Extract the [x, y] coordinate from the center of the cell holding the provided text.  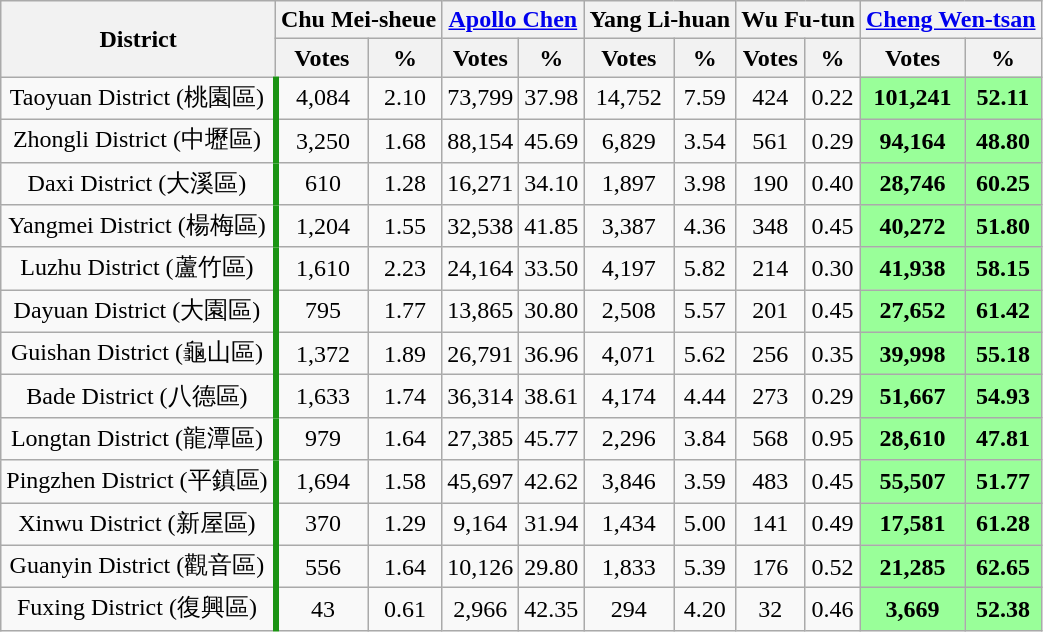
47.81 [1003, 438]
61.42 [1003, 312]
5.57 [705, 312]
2,296 [629, 438]
7.59 [705, 98]
29.80 [552, 566]
3,250 [322, 140]
51,667 [912, 396]
14,752 [629, 98]
Chu Mei-sheue [358, 20]
0.22 [832, 98]
52.11 [1003, 98]
1,694 [322, 482]
1,372 [322, 354]
Longtan District (龍潭區) [138, 438]
3.54 [705, 140]
1.74 [404, 396]
27,385 [480, 438]
48.80 [1003, 140]
1.28 [404, 184]
1,204 [322, 226]
26,791 [480, 354]
2.10 [404, 98]
4.20 [705, 610]
424 [770, 98]
40,272 [912, 226]
Dayuan District (大園區) [138, 312]
6,829 [629, 140]
256 [770, 354]
294 [629, 610]
0.40 [832, 184]
13,865 [480, 312]
1.89 [404, 354]
42.35 [552, 610]
42.62 [552, 482]
1,833 [629, 566]
17,581 [912, 524]
5.00 [705, 524]
2,966 [480, 610]
610 [322, 184]
0.52 [832, 566]
Taoyuan District (桃園區) [138, 98]
58.15 [1003, 268]
District [138, 39]
0.49 [832, 524]
Xinwu District (新屋區) [138, 524]
Luzhu District (蘆竹區) [138, 268]
28,610 [912, 438]
60.25 [1003, 184]
52.38 [1003, 610]
41,938 [912, 268]
36.96 [552, 354]
5.39 [705, 566]
101,241 [912, 98]
176 [770, 566]
4.36 [705, 226]
3.84 [705, 438]
4,197 [629, 268]
0.35 [832, 354]
37.98 [552, 98]
795 [322, 312]
30.80 [552, 312]
31.94 [552, 524]
1,633 [322, 396]
1,610 [322, 268]
4.44 [705, 396]
5.62 [705, 354]
568 [770, 438]
Cheng Wen-tsan [950, 20]
Guanyin District (觀音區) [138, 566]
62.65 [1003, 566]
201 [770, 312]
4,084 [322, 98]
16,271 [480, 184]
32 [770, 610]
3,846 [629, 482]
3.98 [705, 184]
Zhongli District (中壢區) [138, 140]
Bade District (八德區) [138, 396]
38.61 [552, 396]
483 [770, 482]
73,799 [480, 98]
21,285 [912, 566]
34.10 [552, 184]
41.85 [552, 226]
32,538 [480, 226]
88,154 [480, 140]
1.58 [404, 482]
0.95 [832, 438]
Wu Fu-tun [798, 20]
3.59 [705, 482]
Yangmei District (楊梅區) [138, 226]
348 [770, 226]
1.29 [404, 524]
55,507 [912, 482]
Yang Li-huan [660, 20]
Apollo Chen [513, 20]
55.18 [1003, 354]
9,164 [480, 524]
Pingzhen District (平鎮區) [138, 482]
4,071 [629, 354]
45,697 [480, 482]
561 [770, 140]
1,434 [629, 524]
54.93 [1003, 396]
190 [770, 184]
36,314 [480, 396]
214 [770, 268]
370 [322, 524]
1.77 [404, 312]
0.30 [832, 268]
33.50 [552, 268]
1.68 [404, 140]
51.80 [1003, 226]
94,164 [912, 140]
28,746 [912, 184]
Guishan District (龜山區) [138, 354]
61.28 [1003, 524]
556 [322, 566]
27,652 [912, 312]
39,998 [912, 354]
5.82 [705, 268]
45.69 [552, 140]
1,897 [629, 184]
0.61 [404, 610]
979 [322, 438]
10,126 [480, 566]
2.23 [404, 268]
1.55 [404, 226]
Fuxing District (復興區) [138, 610]
24,164 [480, 268]
45.77 [552, 438]
3,387 [629, 226]
43 [322, 610]
0.46 [832, 610]
51.77 [1003, 482]
2,508 [629, 312]
Daxi District (大溪區) [138, 184]
273 [770, 396]
141 [770, 524]
3,669 [912, 610]
4,174 [629, 396]
